Scan for the cell matching the given text and deliver its [X, Y] coordinate at center. 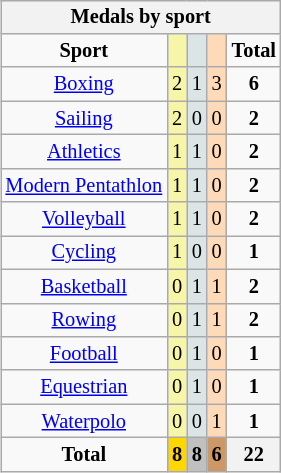
Rowing [84, 320]
Sailing [84, 118]
22 [254, 455]
Medals by sport [141, 17]
Boxing [84, 84]
Equestrian [84, 387]
Waterpolo [84, 421]
Football [84, 354]
Athletics [84, 152]
Cycling [84, 253]
Modern Pentathlon [84, 185]
Sport [84, 51]
Basketball [84, 286]
Volleyball [84, 219]
3 [217, 84]
